Return the [x, y] coordinate for the center point of the cell that contains the specified text.  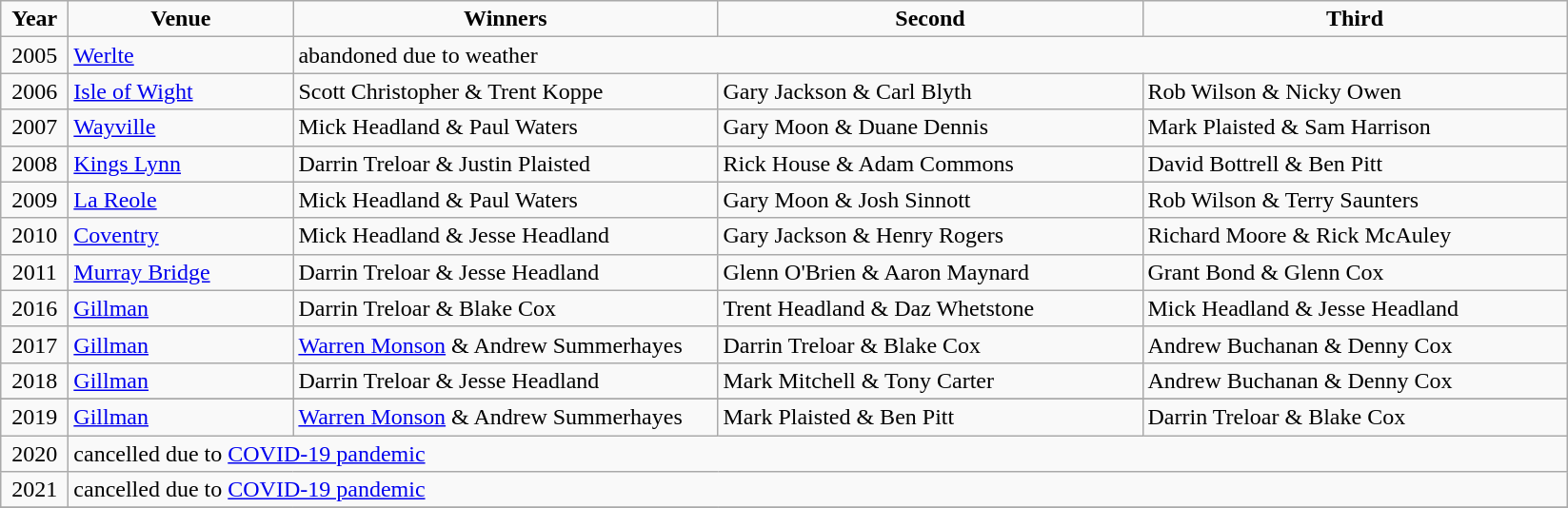
Winners [506, 19]
Wayville [181, 127]
2017 [34, 344]
Murray Bridge [181, 272]
Rob Wilson & Terry Saunters [1355, 200]
Werlte [181, 55]
Kings Lynn [181, 164]
Gary Jackson & Henry Rogers [930, 236]
Scott Christopher & Trent Koppe [506, 91]
2010 [34, 236]
Darrin Treloar & Justin Plaisted [506, 164]
Coventry [181, 236]
2021 [34, 490]
Rob Wilson & Nicky Owen [1355, 91]
2007 [34, 127]
Gary Moon & Duane Dennis [930, 127]
Second [930, 19]
Rick House & Adam Commons [930, 164]
Glenn O'Brien & Aaron Maynard [930, 272]
Trent Headland & Daz Whetstone [930, 308]
Gary Jackson & Carl Blyth [930, 91]
2018 [34, 381]
2006 [34, 91]
2016 [34, 308]
Isle of Wight [181, 91]
2008 [34, 164]
2019 [34, 417]
Grant Bond & Glenn Cox [1355, 272]
Mark Plaisted & Sam Harrison [1355, 127]
2011 [34, 272]
2009 [34, 200]
Mark Mitchell & Tony Carter [930, 381]
Gary Moon & Josh Sinnott [930, 200]
2020 [34, 454]
abandoned due to weather [930, 55]
Richard Moore & Rick McAuley [1355, 236]
Venue [181, 19]
2005 [34, 55]
Mark Plaisted & Ben Pitt [930, 417]
La Reole [181, 200]
Third [1355, 19]
Year [34, 19]
David Bottrell & Ben Pitt [1355, 164]
